Return [x, y] of the center of cell containing provided text 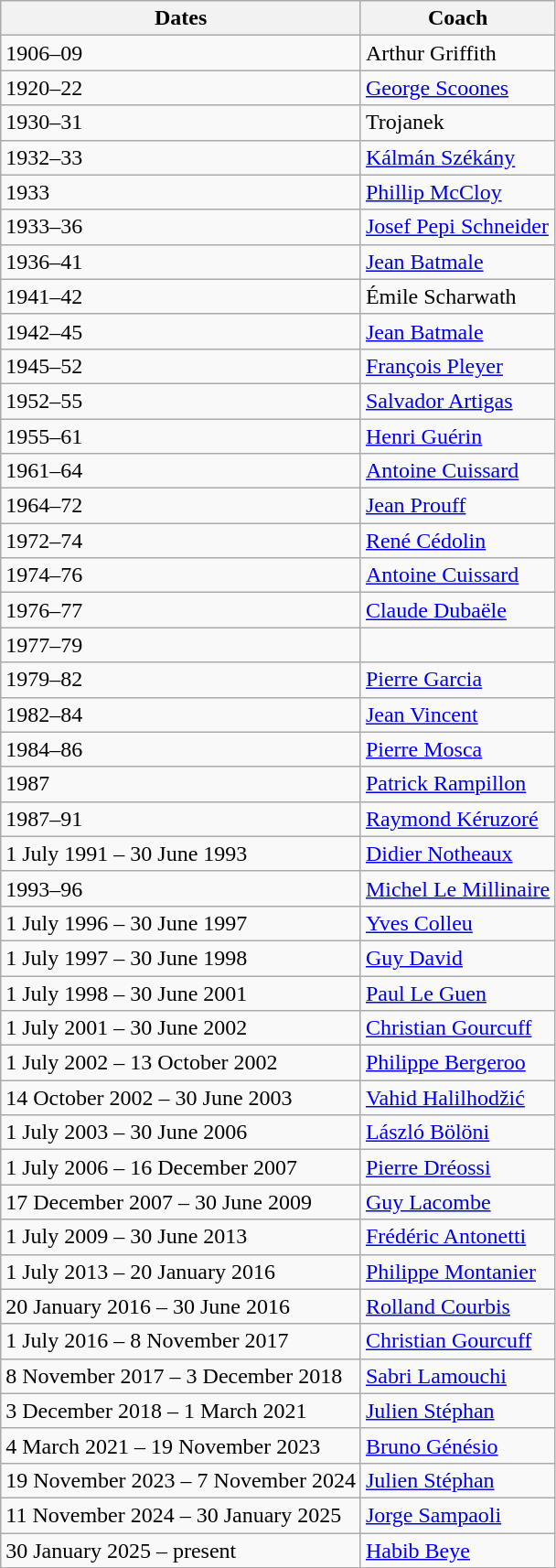
1936–41 [181, 262]
1920–22 [181, 88]
Jean Vincent [457, 714]
1 July 2003 – 30 June 2006 [181, 1133]
1961–64 [181, 471]
1984–86 [181, 749]
1 July 2009 – 30 June 2013 [181, 1237]
Guy Lacombe [457, 1202]
Michel Le Millinaire [457, 888]
George Scoones [457, 88]
Claude Dubaële [457, 610]
1977–79 [181, 645]
Jean Prouff [457, 506]
1987 [181, 784]
René Cédolin [457, 541]
1 July 2002 – 13 October 2002 [181, 1063]
3 December 2018 – 1 March 2021 [181, 1411]
Vahid Halilhodžić [457, 1098]
Arthur Griffith [457, 53]
17 December 2007 – 30 June 2009 [181, 1202]
Sabri Lamouchi [457, 1376]
1987–91 [181, 819]
Kálmán Székány [457, 157]
1976–77 [181, 610]
Philippe Bergeroo [457, 1063]
Pierre Dréossi [457, 1167]
Habib Beye [457, 1551]
François Pleyer [457, 366]
1 July 1997 – 30 June 1998 [181, 958]
1 July 2013 – 20 January 2016 [181, 1272]
Salvador Artigas [457, 401]
1933 [181, 192]
Coach [457, 18]
1982–84 [181, 714]
1964–72 [181, 506]
1952–55 [181, 401]
1993–96 [181, 888]
1 July 1996 – 30 June 1997 [181, 923]
1 July 1991 – 30 June 1993 [181, 854]
Bruno Génésio [457, 1445]
Josef Pepi Schneider [457, 227]
1942–45 [181, 331]
1930–31 [181, 123]
Jorge Sampaoli [457, 1515]
Pierre Garcia [457, 680]
Raymond Kéruzoré [457, 819]
30 January 2025 – present [181, 1551]
Patrick Rampillon [457, 784]
1972–74 [181, 541]
8 November 2017 – 3 December 2018 [181, 1376]
Frédéric Antonetti [457, 1237]
1933–36 [181, 227]
4 March 2021 – 19 November 2023 [181, 1445]
19 November 2023 – 7 November 2024 [181, 1480]
1 July 2001 – 30 June 2002 [181, 1028]
Philippe Montanier [457, 1272]
20 January 2016 – 30 June 2016 [181, 1306]
Trojanek [457, 123]
Dates [181, 18]
1955–61 [181, 436]
Yves Colleu [457, 923]
11 November 2024 – 30 January 2025 [181, 1515]
Émile Scharwath [457, 296]
Henri Guérin [457, 436]
1941–42 [181, 296]
Guy David [457, 958]
László Bölöni [457, 1133]
1945–52 [181, 366]
Paul Le Guen [457, 993]
1932–33 [181, 157]
Phillip McCloy [457, 192]
Didier Notheaux [457, 854]
1 July 2016 – 8 November 2017 [181, 1341]
Pierre Mosca [457, 749]
14 October 2002 – 30 June 2003 [181, 1098]
1906–09 [181, 53]
1 July 2006 – 16 December 2007 [181, 1167]
1979–82 [181, 680]
1974–76 [181, 575]
1 July 1998 – 30 June 2001 [181, 993]
Rolland Courbis [457, 1306]
